Return the [x, y] coordinate for the center point of the cell that contains the specified text.  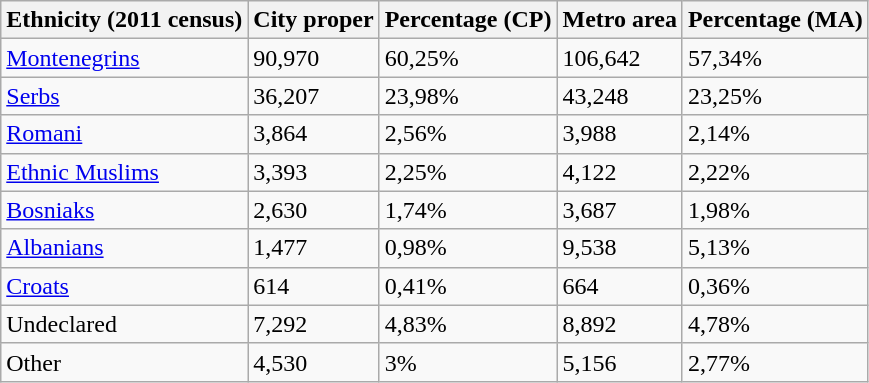
664 [620, 286]
0,41% [468, 286]
Ethnicity (2011 census) [124, 20]
Percentage (MA) [775, 20]
4,122 [620, 172]
90,970 [314, 58]
36,207 [314, 96]
7,292 [314, 324]
2,56% [468, 134]
5,156 [620, 362]
4,530 [314, 362]
2,630 [314, 210]
1,477 [314, 248]
City proper [314, 20]
Bosniaks [124, 210]
8,892 [620, 324]
0,36% [775, 286]
2,77% [775, 362]
3,687 [620, 210]
Undeclared [124, 324]
Ethnic Muslims [124, 172]
9,538 [620, 248]
Croats [124, 286]
57,34% [775, 58]
23,25% [775, 96]
Metro area [620, 20]
614 [314, 286]
Other [124, 362]
3,988 [620, 134]
Albanians [124, 248]
3,864 [314, 134]
5,13% [775, 248]
Percentage (CP) [468, 20]
2,22% [775, 172]
2,25% [468, 172]
106,642 [620, 58]
3,393 [314, 172]
1,74% [468, 210]
2,14% [775, 134]
60,25% [468, 58]
0,98% [468, 248]
Romani [124, 134]
4,83% [468, 324]
4,78% [775, 324]
Montenegrins [124, 58]
Serbs [124, 96]
3% [468, 362]
1,98% [775, 210]
23,98% [468, 96]
43,248 [620, 96]
